Scan for the cell matching the given text and deliver its (x, y) coordinate at center. 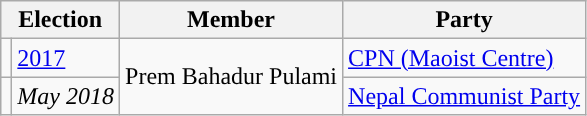
Election (60, 20)
Party (464, 20)
CPN (Maoist Centre) (464, 58)
Nepal Communist Party (464, 96)
Prem Bahadur Pulami (232, 77)
May 2018 (66, 96)
Member (232, 20)
2017 (66, 58)
